Scan for the cell matching the given text and deliver its [x, y] coordinate at center. 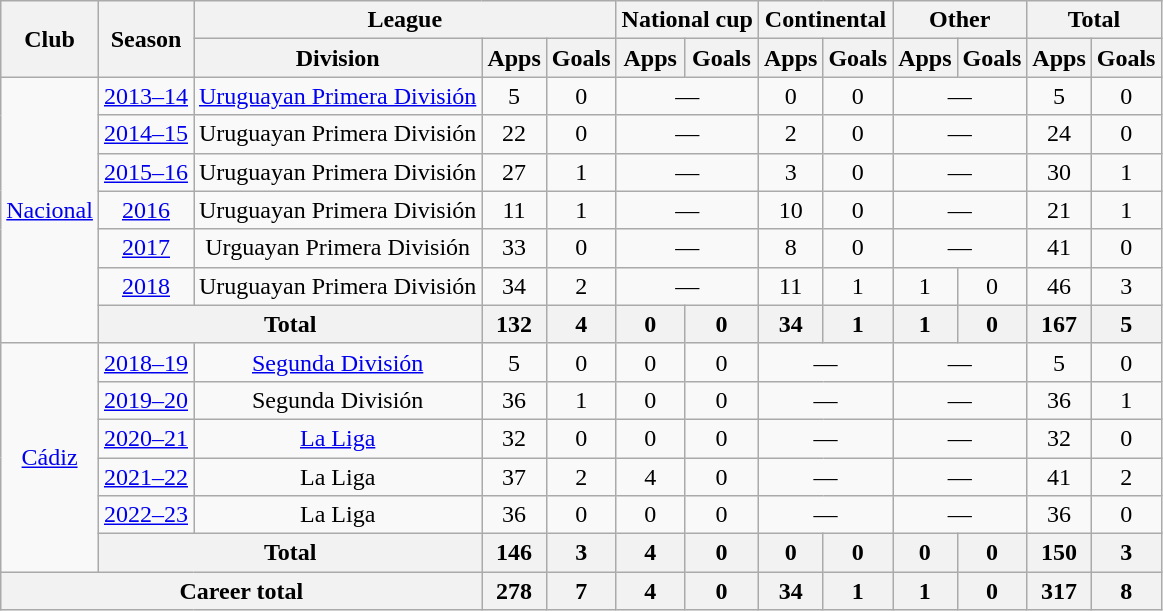
League [406, 20]
150 [1059, 553]
317 [1059, 591]
132 [514, 324]
167 [1059, 324]
National cup [687, 20]
Club [50, 39]
Other [960, 20]
7 [581, 591]
22 [514, 134]
Division [338, 58]
Nacional [50, 210]
2014–15 [146, 134]
Cádiz [50, 457]
2019–20 [146, 400]
2013–14 [146, 96]
2017 [146, 248]
46 [1059, 286]
278 [514, 591]
24 [1059, 134]
27 [514, 172]
Season [146, 39]
Continental [825, 20]
Urguayan Primera División [338, 248]
2016 [146, 210]
2021–22 [146, 477]
37 [514, 477]
2015–16 [146, 172]
2022–23 [146, 515]
10 [790, 210]
2018 [146, 286]
2020–21 [146, 438]
33 [514, 248]
2018–19 [146, 362]
30 [1059, 172]
146 [514, 553]
21 [1059, 210]
Career total [242, 591]
